Pinpoint the cell where the given text exists, returning its [X, Y] midpoint coordinate. 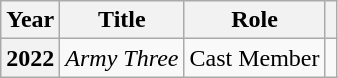
Cast Member [254, 58]
Role [254, 20]
Title [122, 20]
Year [30, 20]
Army Three [122, 58]
2022 [30, 58]
